Capture the cell that displays the provided text and extract its [x, y] central coordinate. 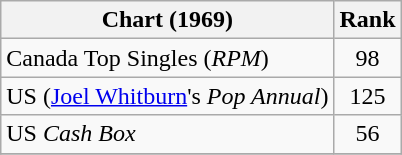
125 [368, 96]
Canada Top Singles (RPM) [168, 58]
US (Joel Whitburn's Pop Annual) [168, 96]
Chart (1969) [168, 20]
56 [368, 134]
US Cash Box [168, 134]
Rank [368, 20]
98 [368, 58]
